Capture the cell that displays the provided text and extract its (X, Y) central coordinate. 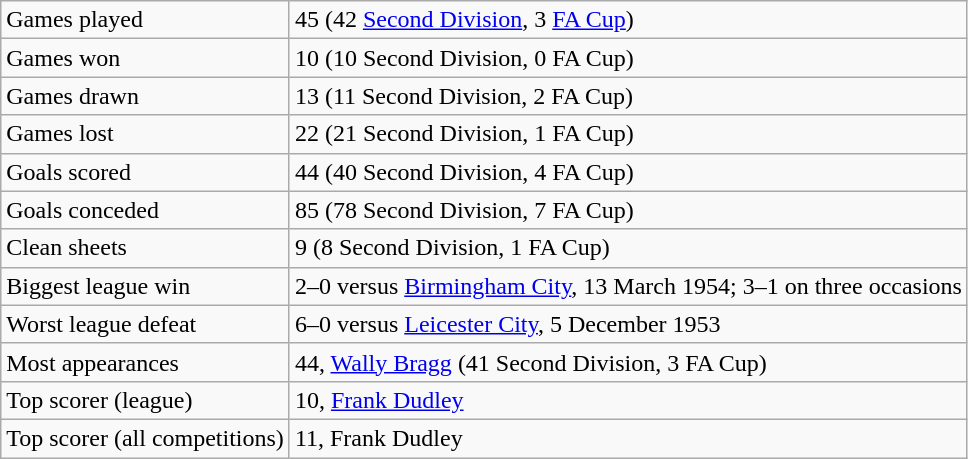
11, Frank Dudley (628, 438)
Games won (146, 58)
10 (10 Second Division, 0 FA Cup) (628, 58)
13 (11 Second Division, 2 FA Cup) (628, 96)
Biggest league win (146, 286)
22 (21 Second Division, 1 FA Cup) (628, 134)
44, Wally Bragg (41 Second Division, 3 FA Cup) (628, 362)
Goals scored (146, 172)
45 (42 Second Division, 3 FA Cup) (628, 20)
Games lost (146, 134)
Top scorer (all competitions) (146, 438)
Most appearances (146, 362)
Goals conceded (146, 210)
44 (40 Second Division, 4 FA Cup) (628, 172)
85 (78 Second Division, 7 FA Cup) (628, 210)
10, Frank Dudley (628, 400)
Games drawn (146, 96)
9 (8 Second Division, 1 FA Cup) (628, 248)
2–0 versus Birmingham City, 13 March 1954; 3–1 on three occasions (628, 286)
Worst league defeat (146, 324)
Games played (146, 20)
6–0 versus Leicester City, 5 December 1953 (628, 324)
Clean sheets (146, 248)
Top scorer (league) (146, 400)
